Identify which cell holds the provided text, then report its [x, y] central coordinate. 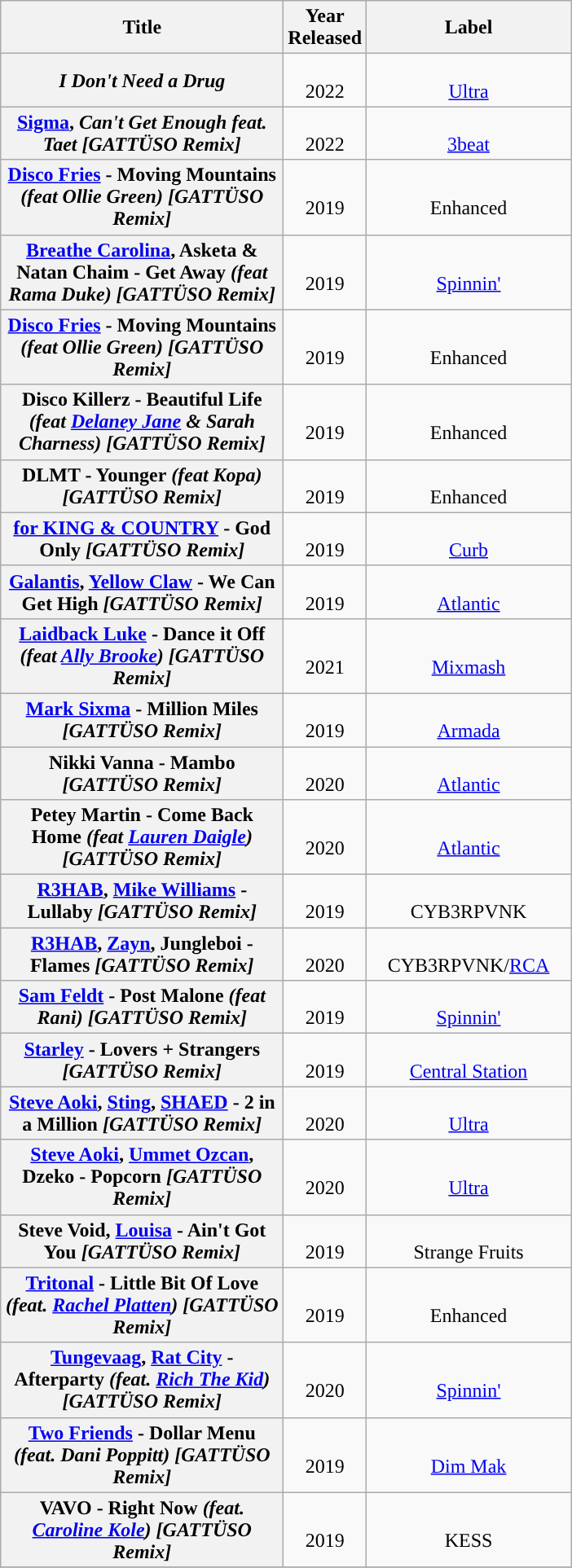
Mixmash [469, 656]
Sam Feldt - Post Malone (feat Rani) [GATTÜSO Remix] [142, 1007]
2021 [325, 656]
Dim Mak [469, 1455]
Curb [469, 539]
Year Released [325, 28]
CYB3RPVNK [469, 901]
CYB3RPVNK/RCA [469, 955]
Strange Fruits [469, 1241]
VAVO - Right Now (feat. Caroline Kole) [GATTÜSO Remix] [142, 1530]
Petey Martin - Come Back Home (feat Lauren Daigle) [GATTÜSO Remix] [142, 837]
Steve Void, Louisa - Ain't Got You [GATTÜSO Remix] [142, 1241]
Mark Sixma - Million Miles [GATTÜSO Remix] [142, 720]
Galantis, Yellow Claw - We Can Get High [GATTÜSO Remix] [142, 591]
Central Station [469, 1061]
R3HAB, Mike Williams - Lullaby [GATTÜSO Remix] [142, 901]
Tritonal - Little Bit Of Love (feat. Rachel Platten) [GATTÜSO Remix] [142, 1305]
Disco Killerz - Beautiful Life (feat Delaney Jane & Sarah Charness) [GATTÜSO Remix] [142, 422]
Two Friends - Dollar Menu (feat. Dani Poppitt) [GATTÜSO Remix] [142, 1455]
R3HAB, Zayn, Jungleboi - Flames [GATTÜSO Remix] [142, 955]
Nikki Vanna - Mambo [GATTÜSO Remix] [142, 772]
Tungevaag, Rat City - Afterparty (feat. Rich The Kid) [GATTÜSO Remix] [142, 1380]
KESS [469, 1530]
Laidback Luke - Dance it Off (feat Ally Brooke) [GATTÜSO Remix] [142, 656]
Steve Aoki, Sting, SHAED - 2 in a Million [GATTÜSO Remix] [142, 1113]
for KING & COUNTRY - God Only [GATTÜSO Remix] [142, 539]
Label [469, 28]
Breathe Carolina, Asketa & Natan Chaim - Get Away (feat Rama Duke) [GATTÜSO Remix] [142, 272]
Steve Aoki, Ummet Ozcan, Dzeko - Popcorn [GATTÜSO Remix] [142, 1177]
Sigma, Can't Get Enough feat. Taet [GATTÜSO Remix] [142, 134]
3beat [469, 134]
Armada [469, 720]
Title [142, 28]
I Don't Need a Drug [142, 80]
Starley - Lovers + Strangers [GATTÜSO Remix] [142, 1061]
DLMT - Younger (feat Kopa) [GATTÜSO Remix] [142, 485]
